Find where the given text appears and provide that cell's center as [X, Y] coordinate. 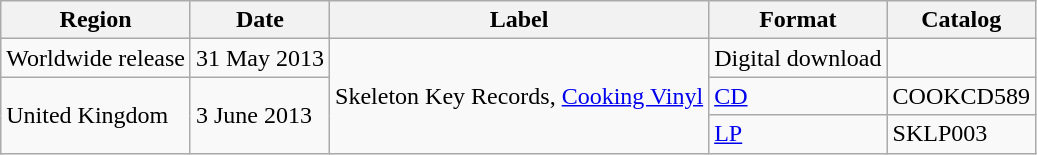
LP [798, 134]
Date [260, 20]
Digital download [798, 58]
United Kingdom [96, 115]
SKLP003 [961, 134]
Format [798, 20]
CD [798, 96]
Label [520, 20]
Region [96, 20]
COOKCD589 [961, 96]
3 June 2013 [260, 115]
Catalog [961, 20]
Skeleton Key Records, Cooking Vinyl [520, 96]
Worldwide release [96, 58]
31 May 2013 [260, 58]
